Detect which cell encompasses the target text, then output its (X, Y) center coordinate. 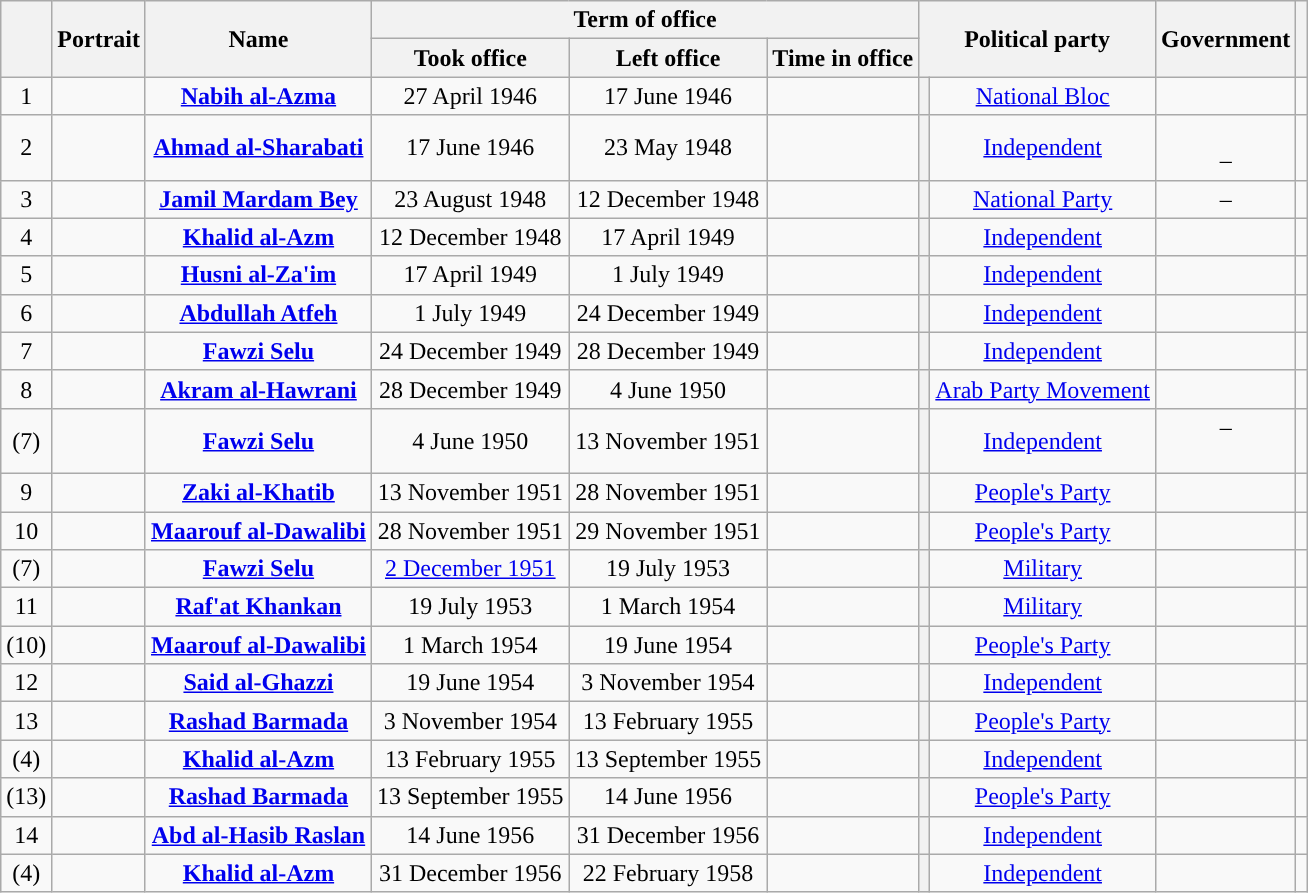
4 (26, 237)
14 (26, 835)
Nabih al-Azma (258, 96)
Portrait (99, 39)
8 (26, 389)
29 November 1951 (668, 531)
Political party (1038, 39)
Abdullah Atfeh (258, 313)
5 (26, 275)
11 (26, 607)
Ahmad al-Sharabati (258, 148)
Arab Party Movement (1043, 389)
9 (26, 492)
22 February 1958 (668, 873)
Time in office (843, 58)
Akram al-Hawrani (258, 389)
Zaki al-Khatib (258, 492)
12 (26, 683)
(10) (26, 645)
(13) (26, 797)
1 (26, 96)
Left office (668, 58)
6 (26, 313)
Abd al-Hasib Raslan (258, 835)
National Party (1043, 199)
2 December 1951 (470, 569)
23 May 1948 (668, 148)
Government (1225, 39)
2 (26, 148)
National Bloc (1043, 96)
Name (258, 39)
3 (26, 199)
Term of office (644, 20)
Took office (470, 58)
27 April 1946 (470, 96)
Husni al-Za'im (258, 275)
Said al-Ghazzi (258, 683)
23 August 1948 (470, 199)
Jamil Mardam Bey (258, 199)
10 (26, 531)
7 (26, 351)
13 (26, 721)
Raf'at Khankan (258, 607)
